Scan for the cell matching the given text and deliver its (X, Y) coordinate at center. 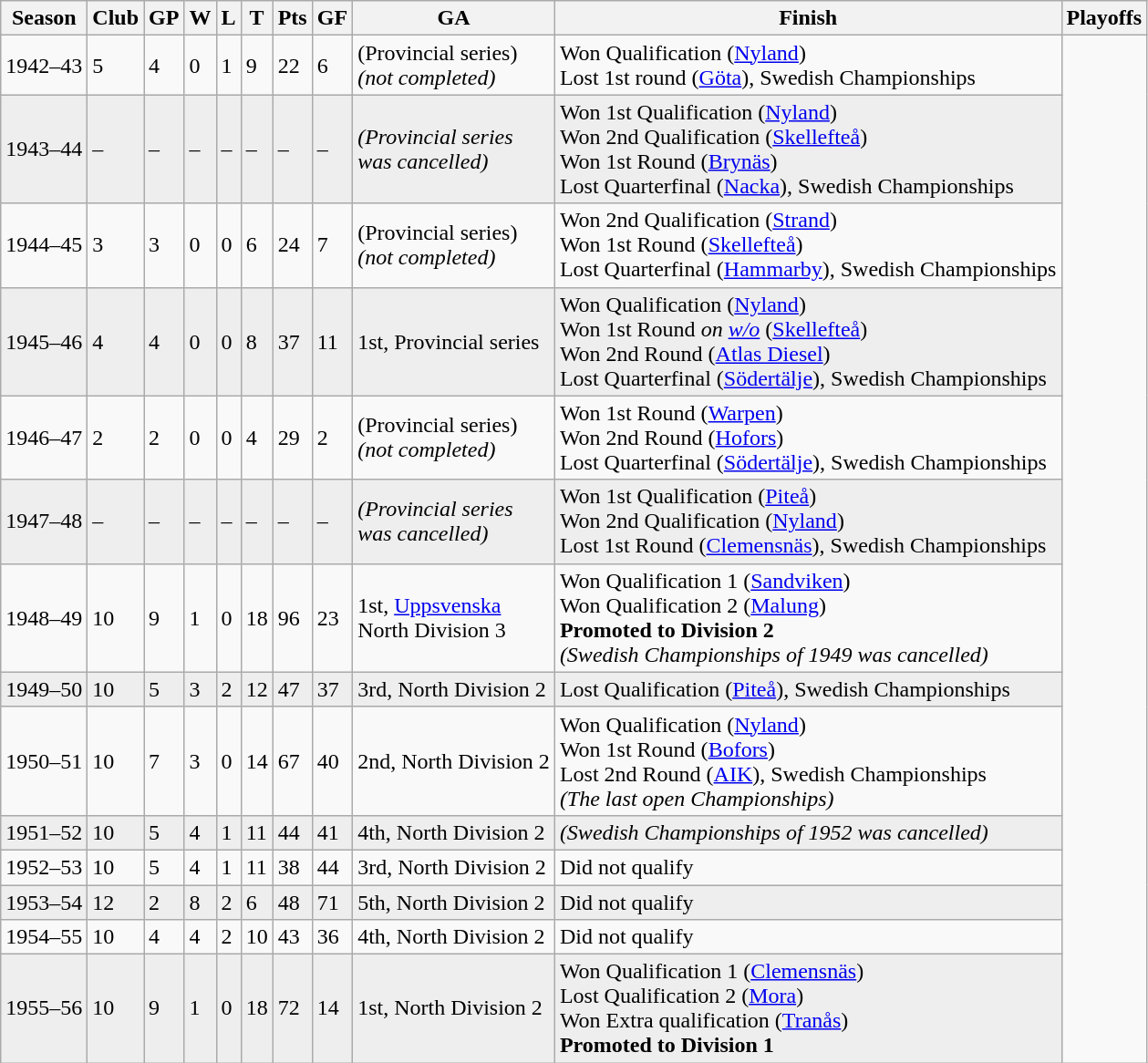
23 (332, 618)
GA (454, 18)
Season (44, 18)
GF (332, 18)
41 (332, 832)
1942–43 (44, 66)
Won 1st Qualification (Piteå) Won 2nd Qualification (Nyland) Lost 1st Round (Clemensnäs), Swedish Championships (808, 521)
Won Qualification (Nyland) Won 1st Round (Bofors) Lost 2nd Round (AIK), Swedish Championships (The last open Championships) (808, 760)
22 (292, 66)
5th, North Division 2 (454, 902)
71 (332, 902)
1952–53 (44, 867)
96 (292, 618)
Playoffs (1104, 18)
1950–51 (44, 760)
1948–49 (44, 618)
Won 1st Round (Warpen) Won 2nd Round (Hofors) Lost Quarterfinal (Södertälje), Swedish Championships (808, 438)
Pts (292, 18)
29 (292, 438)
1954–55 (44, 937)
1943–44 (44, 150)
Finish (808, 18)
1955–56 (44, 1008)
Won 2nd Qualification (Strand) Won 1st Round (Skellefteå) Lost Quarterfinal (Hammarby), Swedish Championships (808, 245)
Won Qualification 1 (Clemensnäs) Lost Qualification 2 (Mora) Won Extra qualification (Tranås) Promoted to Division 1 (808, 1008)
36 (332, 937)
1949–50 (44, 689)
1953–54 (44, 902)
72 (292, 1008)
Club (116, 18)
24 (292, 245)
1st, North Division 2 (454, 1008)
1947–48 (44, 521)
Won 1st Qualification (Nyland) Won 2nd Qualification (Skellefteå) Won 1st Round (Brynäs) Lost Quarterfinal (Nacka), Swedish Championships (808, 150)
48 (292, 902)
47 (292, 689)
Lost Qualification (Piteå), Swedish Championships (808, 689)
GP (164, 18)
(Swedish Championships of 1952 was cancelled) (808, 832)
1946–47 (44, 438)
2nd, North Division 2 (454, 760)
1st, Uppsvenska North Division 3 (454, 618)
40 (332, 760)
W (201, 18)
Won Qualification (Nyland) Won 1st Round on w/o (Skellefteå) Won 2nd Round (Atlas Diesel) Lost Quarterfinal (Södertälje), Swedish Championships (808, 341)
67 (292, 760)
1944–45 (44, 245)
Won Qualification 1 (Sandviken) Won Qualification 2 (Malung) Promoted to Division 2 (Swedish Championships of 1949 was cancelled) (808, 618)
43 (292, 937)
L (228, 18)
Won Qualification (Nyland) Lost 1st round (Göta), Swedish Championships (808, 66)
T (257, 18)
1st, Provincial series (454, 341)
38 (292, 867)
1951–52 (44, 832)
1945–46 (44, 341)
